From the cell containing the given text, extract its center point as (X, Y) coordinate. 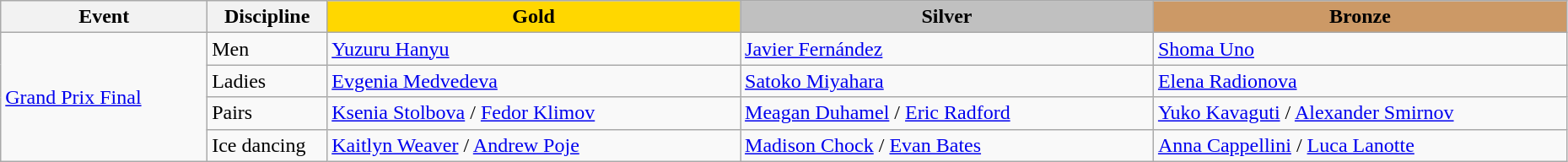
Pairs (267, 113)
Gold (534, 17)
Kaitlyn Weaver / Andrew Poje (534, 145)
Bronze (1360, 17)
Ladies (267, 81)
Shoma Uno (1360, 49)
Madison Chock / Evan Bates (947, 145)
Ksenia Stolbova / Fedor Klimov (534, 113)
Ice dancing (267, 145)
Men (267, 49)
Evgenia Medvedeva (534, 81)
Meagan Duhamel / Eric Radford (947, 113)
Javier Fernández (947, 49)
Silver (947, 17)
Event (105, 17)
Anna Cappellini / Luca Lanotte (1360, 145)
Grand Prix Final (105, 97)
Discipline (267, 17)
Yuzuru Hanyu (534, 49)
Satoko Miyahara (947, 81)
Elena Radionova (1360, 81)
Yuko Kavaguti / Alexander Smirnov (1360, 113)
